Determine the [x, y] coordinate at the center of the cell enclosing the given text.  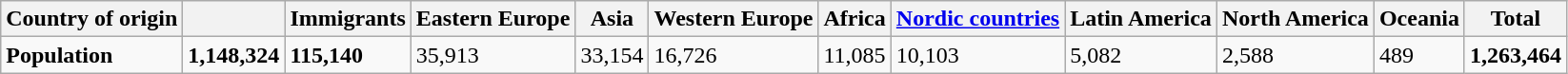
Immigrants [348, 19]
Population [91, 55]
North America [1296, 19]
Total [1515, 19]
1,263,464 [1515, 55]
Latin America [1141, 19]
Western Europe [734, 19]
35,913 [493, 55]
11,085 [854, 55]
1,148,324 [234, 55]
10,103 [977, 55]
Nordic countries [977, 19]
Oceania [1419, 19]
Country of origin [91, 19]
489 [1419, 55]
5,082 [1141, 55]
Africa [854, 19]
16,726 [734, 55]
Asia [612, 19]
33,154 [612, 55]
Eastern Europe [493, 19]
2,588 [1296, 55]
115,140 [348, 55]
